Return (x, y) of the center of cell containing provided text 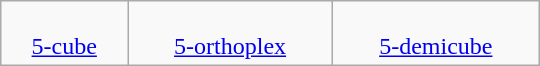
5-orthoplex (230, 34)
5-demicube (436, 34)
5-cube (64, 34)
